Determine the [x, y] coordinate at the center of the cell enclosing the given text.  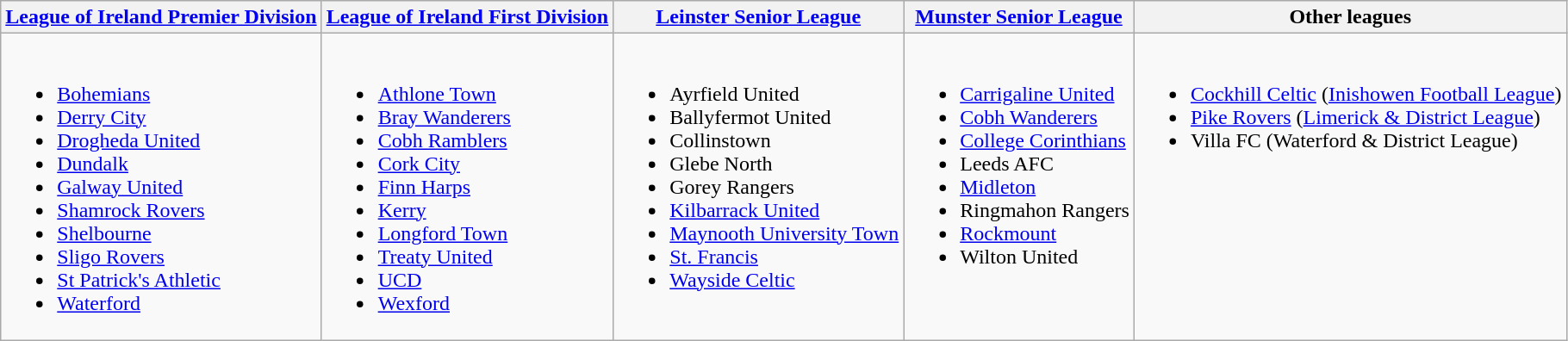
Ayrfield UnitedBallyfermot UnitedCollinstownGlebe NorthGorey RangersKilbarrack UnitedMaynooth University TownSt. FrancisWayside Celtic [758, 187]
Leinster Senior League [758, 17]
Athlone TownBray WanderersCobh RamblersCork CityFinn HarpsKerryLongford TownTreaty UnitedUCDWexford [467, 187]
Munster Senior League [1019, 17]
League of Ireland Premier Division [161, 17]
BohemiansDerry CityDrogheda UnitedDundalkGalway UnitedShamrock RoversShelbourneSligo RoversSt Patrick's AthleticWaterford [161, 187]
Carrigaline UnitedCobh WanderersCollege CorinthiansLeeds AFCMidletonRingmahon RangersRockmountWilton United [1019, 187]
Cockhill Celtic (Inishowen Football League)Pike Rovers (Limerick & District League)Villa FC (Waterford & District League) [1350, 187]
League of Ireland First Division [467, 17]
Other leagues [1350, 17]
